From the cell containing the given text, extract its center point as [x, y] coordinate. 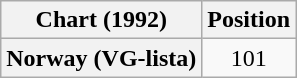
101 [249, 58]
Norway (VG-lista) [102, 58]
Position [249, 20]
Chart (1992) [102, 20]
